Extract the (X, Y) coordinate from the center of the cell holding the provided text.  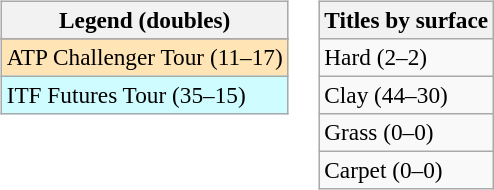
ITF Futures Tour (35–15) (144, 95)
ATP Challenger Tour (11–17) (144, 57)
Legend (doubles) (144, 20)
Grass (0–0) (406, 133)
Carpet (0–0) (406, 171)
Titles by surface (406, 20)
Hard (2–2) (406, 57)
Clay (44–30) (406, 95)
